Scan for the cell matching the given text and deliver its [X, Y] coordinate at center. 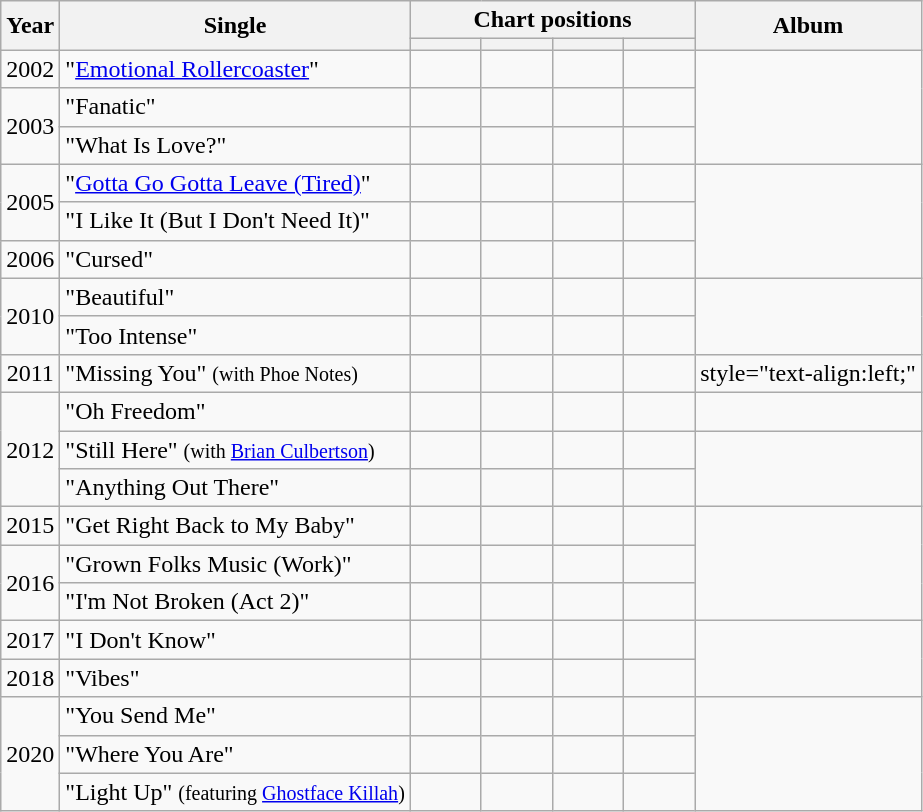
"Light Up" (featuring Ghostface Killah) [236, 792]
2011 [30, 373]
"Cursed" [236, 259]
2003 [30, 126]
"Vibes" [236, 678]
"What Is Love?" [236, 145]
2015 [30, 526]
"Beautiful" [236, 297]
2017 [30, 640]
"I Don't Know" [236, 640]
"Get Right Back to My Baby" [236, 526]
"Still Here" (with Brian Culbertson) [236, 449]
Album [808, 26]
"Missing You" (with Phoe Notes) [236, 373]
"Emotional Rollercoaster" [236, 69]
"Fanatic" [236, 107]
"I Like It (But I Don't Need It)" [236, 221]
"You Send Me" [236, 716]
2010 [30, 316]
"Oh Freedom" [236, 411]
"Gotta Go Gotta Leave (Tired)" [236, 183]
"Grown Folks Music (Work)" [236, 564]
2016 [30, 583]
"Too Intense" [236, 335]
style="text-align:left;" [808, 373]
"I'm Not Broken (Act 2)" [236, 602]
Year [30, 26]
Chart positions [552, 20]
"Anything Out There" [236, 488]
2012 [30, 449]
Single [236, 26]
2002 [30, 69]
2020 [30, 754]
"Where You Are" [236, 754]
2006 [30, 259]
2018 [30, 678]
2005 [30, 202]
